Detect which cell encompasses the target text, then output its [X, Y] center coordinate. 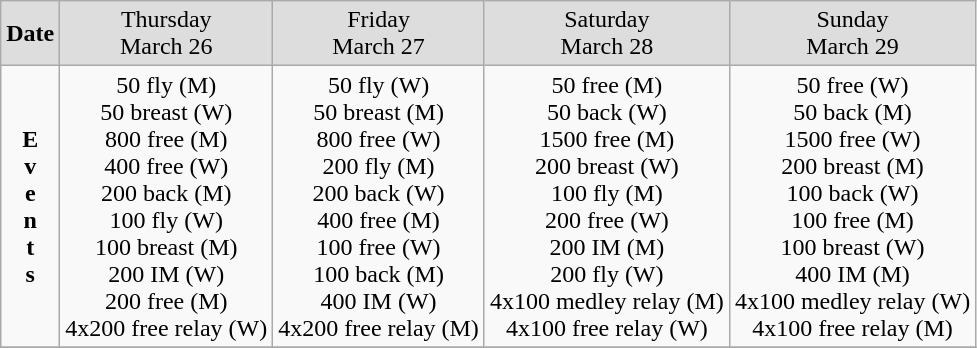
50 free (M) 50 back (W) 1500 free (M) 200 breast (W) 100 fly (M) 200 free (W) 200 IM (M) 200 fly (W) 4x100 medley relay (M) 4x100 free relay (W) [606, 206]
50 fly (W) 50 breast (M) 800 free (W) 200 fly (M) 200 back (W) 400 free (M) 100 free (W) 100 back (M) 400 IM (W) 4x200 free relay (M) [379, 206]
Thursday March 26 [166, 34]
Date [30, 34]
50 free (W) 50 back (M) 1500 free (W) 200 breast (M) 100 back (W) 100 free (M) 100 breast (W) 400 IM (M) 4x100 medley relay (W) 4x100 free relay (M) [852, 206]
50 fly (M) 50 breast (W) 800 free (M) 400 free (W) 200 back (M) 100 fly (W) 100 breast (M) 200 IM (W) 200 free (M) 4x200 free relay (W) [166, 206]
Friday March 27 [379, 34]
Sunday March 29 [852, 34]
Saturday March 28 [606, 34]
Events [30, 206]
